Search for the cell housing the specified text and yield its [x, y] center coordinate. 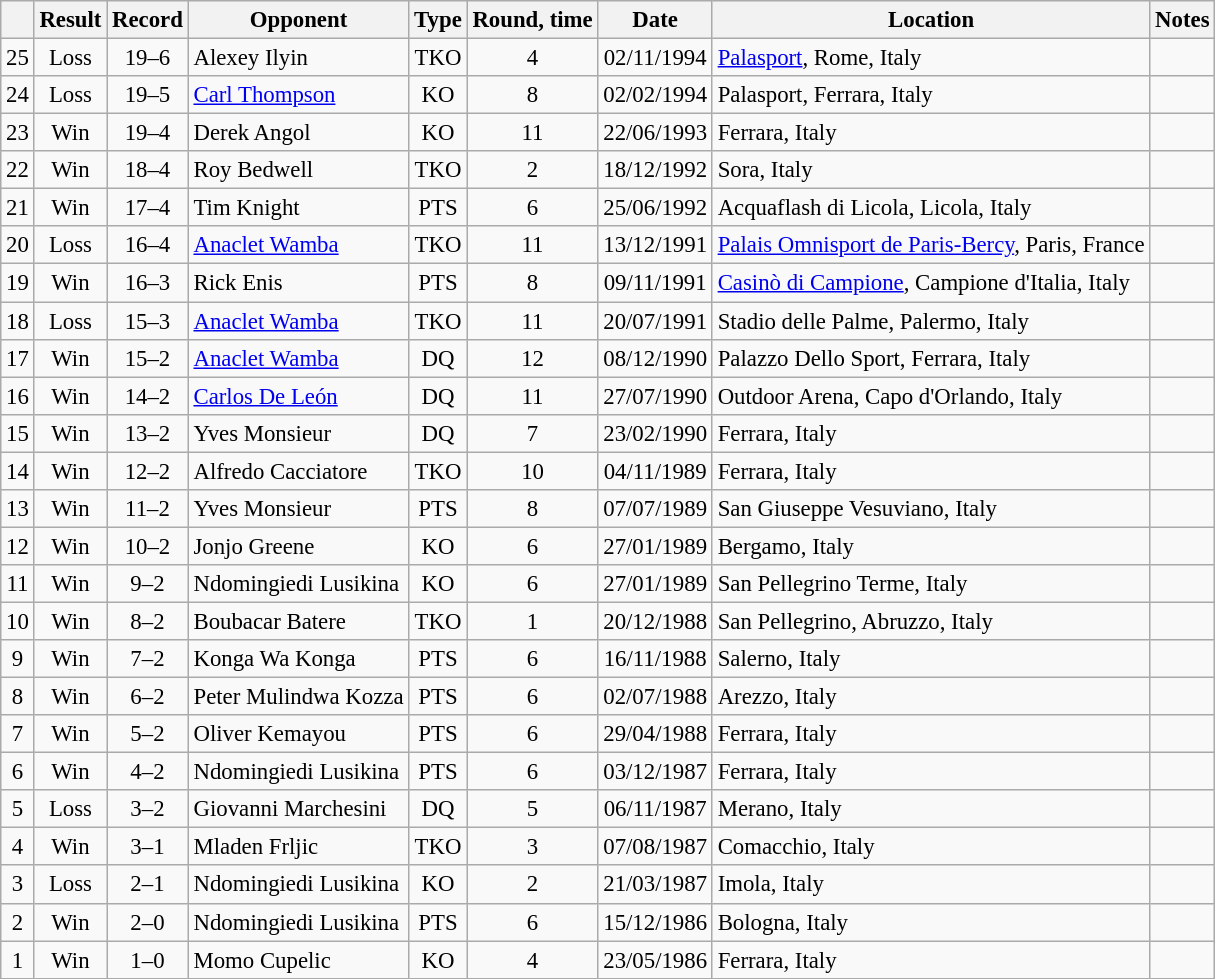
Opponent [298, 20]
25 [18, 58]
Bologna, Italy [930, 922]
Type [438, 20]
Sora, Italy [930, 170]
02/07/1988 [655, 697]
08/12/1990 [655, 358]
Round, time [532, 20]
Record [148, 20]
07/08/1987 [655, 847]
27/07/1990 [655, 396]
San Giuseppe Vesuviano, Italy [930, 509]
6–2 [148, 697]
12–2 [148, 471]
09/11/1991 [655, 283]
1–0 [148, 960]
14 [18, 471]
Palazzo Dello Sport, Ferrara, Italy [930, 358]
Peter Mulindwa Kozza [298, 697]
Carl Thompson [298, 95]
13 [18, 509]
22/06/1993 [655, 133]
Outdoor Arena, Capo d'Orlando, Italy [930, 396]
San Pellegrino, Abruzzo, Italy [930, 621]
Mladen Frljic [298, 847]
Arezzo, Italy [930, 697]
San Pellegrino Terme, Italy [930, 584]
11–2 [148, 509]
19–4 [148, 133]
Palasport, Rome, Italy [930, 58]
10–2 [148, 546]
13/12/1991 [655, 245]
Notes [1182, 20]
07/07/1989 [655, 509]
20/07/1991 [655, 321]
Carlos De León [298, 396]
23/05/1986 [655, 960]
2–0 [148, 922]
Acquaflash di Licola, Licola, Italy [930, 208]
18–4 [148, 170]
Alfredo Cacciatore [298, 471]
Jonjo Greene [298, 546]
13–2 [148, 433]
Palasport, Ferrara, Italy [930, 95]
17 [18, 358]
06/11/1987 [655, 809]
14–2 [148, 396]
Rick Enis [298, 283]
18/12/1992 [655, 170]
16–3 [148, 283]
15–2 [148, 358]
03/12/1987 [655, 772]
02/11/1994 [655, 58]
Oliver Kemayou [298, 734]
Casinò di Campione, Campione d'Italia, Italy [930, 283]
Tim Knight [298, 208]
Momo Cupelic [298, 960]
3–2 [148, 809]
02/02/1994 [655, 95]
Konga Wa Konga [298, 659]
Palais Omnisport de Paris-Bercy, Paris, France [930, 245]
Salerno, Italy [930, 659]
16–4 [148, 245]
Boubacar Batere [298, 621]
22 [18, 170]
9 [18, 659]
15/12/1986 [655, 922]
20 [18, 245]
17–4 [148, 208]
19–6 [148, 58]
23/02/1990 [655, 433]
Derek Angol [298, 133]
Date [655, 20]
8–2 [148, 621]
25/06/1992 [655, 208]
15–3 [148, 321]
16 [18, 396]
Imola, Italy [930, 885]
Comacchio, Italy [930, 847]
Stadio delle Palme, Palermo, Italy [930, 321]
23 [18, 133]
4–2 [148, 772]
Bergamo, Italy [930, 546]
9–2 [148, 584]
3–1 [148, 847]
Location [930, 20]
19 [18, 283]
29/04/1988 [655, 734]
21 [18, 208]
19–5 [148, 95]
Roy Bedwell [298, 170]
Alexey Ilyin [298, 58]
20/12/1988 [655, 621]
15 [18, 433]
5–2 [148, 734]
24 [18, 95]
04/11/1989 [655, 471]
Giovanni Marchesini [298, 809]
7–2 [148, 659]
18 [18, 321]
Merano, Italy [930, 809]
21/03/1987 [655, 885]
2–1 [148, 885]
16/11/1988 [655, 659]
Result [70, 20]
